Detect which cell encompasses the target text, then output its (x, y) center coordinate. 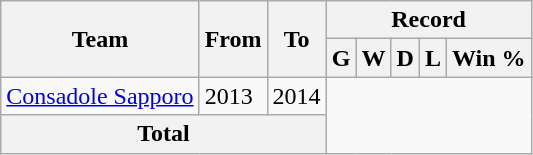
Team (100, 39)
Record (428, 20)
G (341, 58)
To (296, 39)
Consadole Sapporo (100, 96)
Total (164, 134)
L (432, 58)
W (374, 58)
2014 (296, 96)
Win % (488, 58)
D (405, 58)
2013 (233, 96)
From (233, 39)
